Output the (x, y) coordinate of the center of the cell containing the given text.  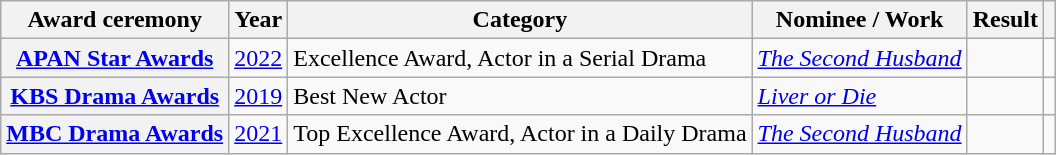
Best New Actor (520, 96)
Award ceremony (115, 20)
2021 (258, 134)
2022 (258, 58)
Liver or Die (860, 96)
Year (258, 20)
APAN Star Awards (115, 58)
MBC Drama Awards (115, 134)
2019 (258, 96)
Category (520, 20)
Result (1005, 20)
KBS Drama Awards (115, 96)
Top Excellence Award, Actor in a Daily Drama (520, 134)
Excellence Award, Actor in a Serial Drama (520, 58)
Nominee / Work (860, 20)
